Search for the cell housing the specified text and yield its [x, y] center coordinate. 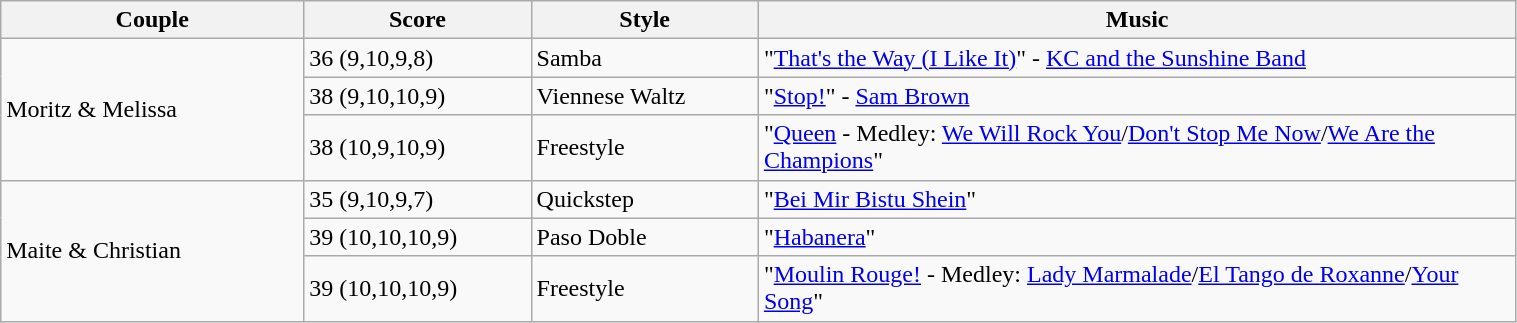
35 (9,10,9,7) [418, 199]
Couple [152, 20]
Style [644, 20]
"Bei Mir Bistu Shein" [1137, 199]
Music [1137, 20]
"Habanera" [1137, 237]
Viennese Waltz [644, 96]
36 (9,10,9,8) [418, 58]
Quickstep [644, 199]
"That's the Way (I Like It)" - KC and the Sunshine Band [1137, 58]
"Stop!" - Sam Brown [1137, 96]
Moritz & Melissa [152, 110]
"Queen - Medley: We Will Rock You/Don't Stop Me Now/We Are the Champions" [1137, 148]
"Moulin Rouge! - Medley: Lady Marmalade/El Tango de Roxanne/Your Song" [1137, 288]
Samba [644, 58]
38 (9,10,10,9) [418, 96]
Paso Doble [644, 237]
38 (10,9,10,9) [418, 148]
Maite & Christian [152, 250]
Score [418, 20]
